Provide the (X, Y) coordinate of the cell's center where the given text is located.  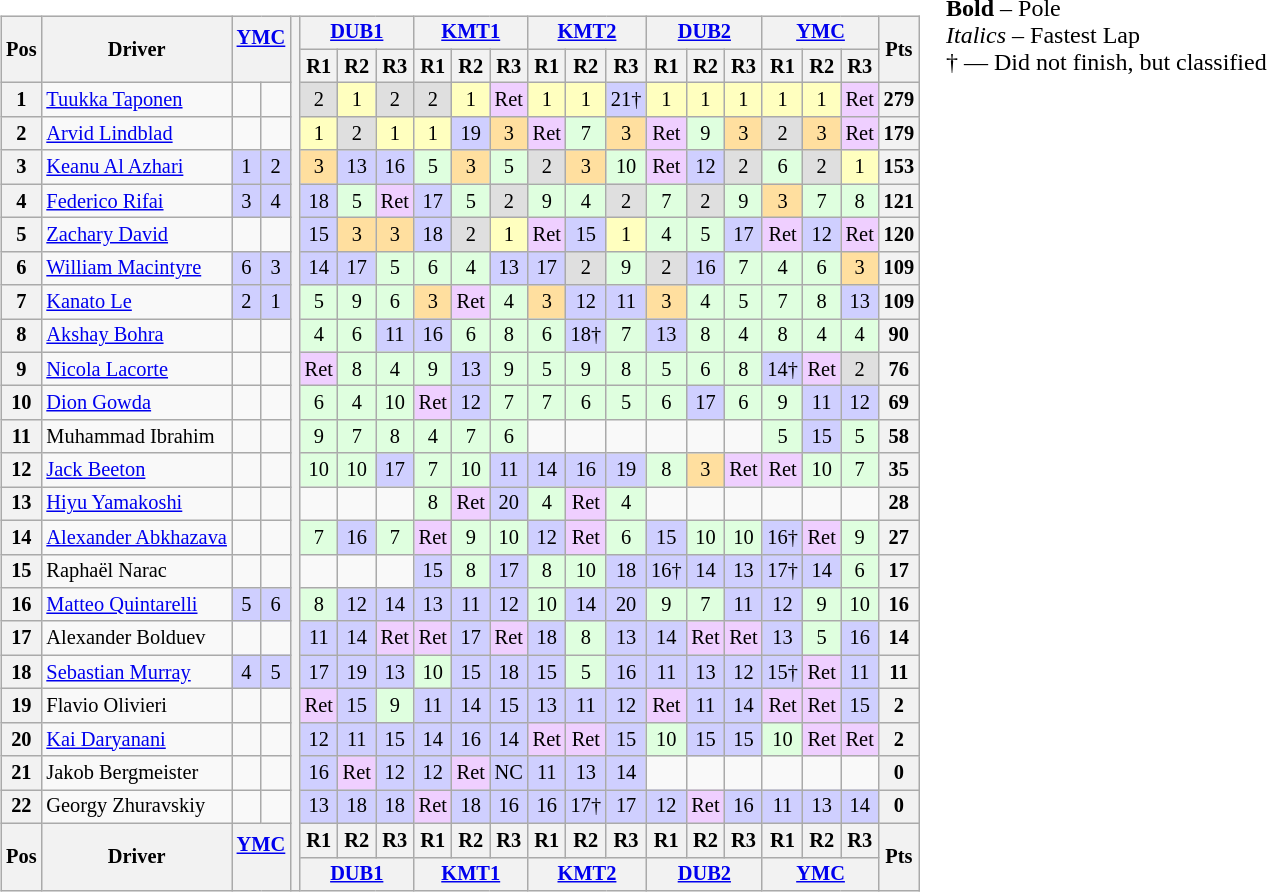
Flavio Olivieri (136, 706)
Kanato Le (136, 302)
NC (509, 773)
Alexander Bolduev (136, 638)
28 (899, 504)
15† (782, 672)
Arvid Lindblad (136, 134)
Kai Daryanani (136, 739)
120 (899, 235)
William Macintyre (136, 268)
Matteo Quintarelli (136, 605)
35 (899, 470)
18† (586, 336)
Jack Beeton (136, 470)
121 (899, 201)
Akshay Bohra (136, 336)
21 (21, 773)
69 (899, 403)
21† (626, 100)
279 (899, 100)
Muhammad Ibrahim (136, 437)
Alexander Abkhazava (136, 537)
Jakob Bergmeister (136, 773)
Sebastian Murray (136, 672)
153 (899, 167)
90 (899, 336)
Federico Rifai (136, 201)
58 (899, 437)
Zachary David (136, 235)
14† (782, 369)
22 (21, 807)
76 (899, 369)
Georgy Zhuravskiy (136, 807)
Nicola Lacorte (136, 369)
Dion Gowda (136, 403)
Hiyu Yamakoshi (136, 504)
Raphaël Narac (136, 571)
Tuukka Taponen (136, 100)
Keanu Al Azhari (136, 167)
179 (899, 134)
27 (899, 537)
